Identify which cell holds the provided text, then report its [x, y] central coordinate. 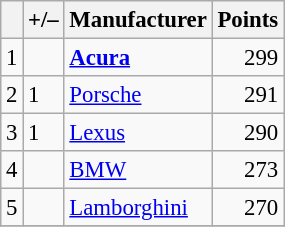
291 [248, 95]
3 [12, 133]
Points [248, 20]
Acura [138, 58]
2 [12, 95]
273 [248, 170]
+/– [44, 20]
4 [12, 170]
270 [248, 208]
5 [12, 208]
290 [248, 133]
BMW [138, 170]
Manufacturer [138, 20]
Porsche [138, 95]
299 [248, 58]
Lamborghini [138, 208]
Lexus [138, 133]
